Return the (x, y) coordinate for the center point of the cell that contains the specified text.  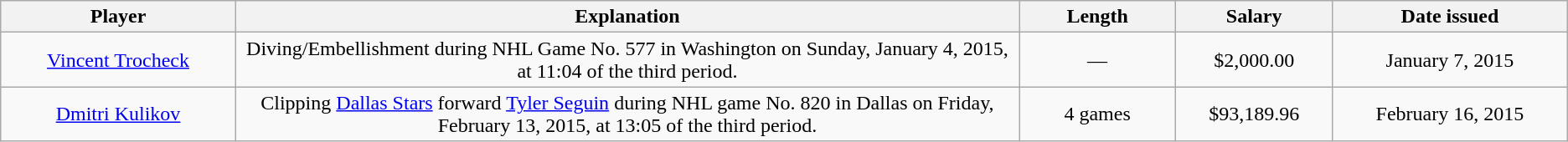
Diving/Embellishment during NHL Game No. 577 in Washington on Sunday, January 4, 2015, at 11:04 of the third period. (627, 60)
Vincent Trocheck (119, 60)
Salary (1255, 17)
Length (1097, 17)
Explanation (627, 17)
— (1097, 60)
$2,000.00 (1255, 60)
Clipping Dallas Stars forward Tyler Seguin during NHL game No. 820 in Dallas on Friday, February 13, 2015, at 13:05 of the third period. (627, 114)
$93,189.96 (1255, 114)
February 16, 2015 (1451, 114)
4 games (1097, 114)
Date issued (1451, 17)
Player (119, 17)
Dmitri Kulikov (119, 114)
January 7, 2015 (1451, 60)
